From the cell containing the given text, extract its center point as [x, y] coordinate. 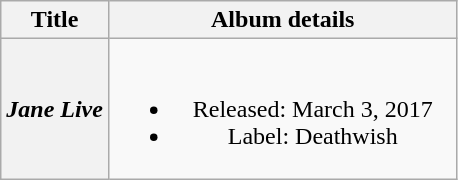
Title [55, 20]
Released: March 3, 2017Label: Deathwish [282, 109]
Jane Live [55, 109]
Album details [282, 20]
